Provide the (x, y) coordinate of the cell's center where the given text is located.  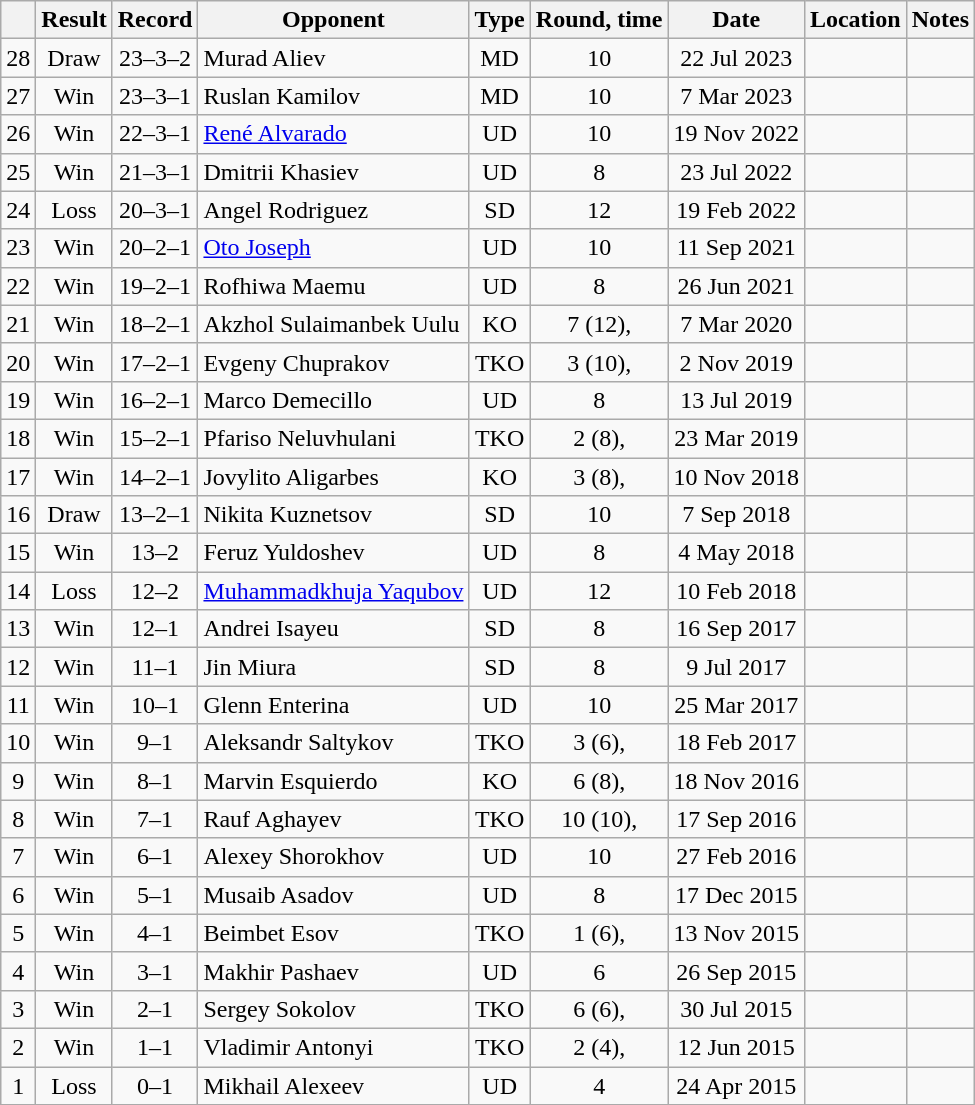
5–1 (155, 895)
18 (18, 438)
Evgeny Chuprakov (334, 362)
Andrei Isayeu (334, 629)
10 Nov 2018 (736, 477)
3 (8), (599, 477)
4 May 2018 (736, 553)
7 Sep 2018 (736, 515)
17 (18, 477)
8–1 (155, 781)
Oto Joseph (334, 248)
26 Jun 2021 (736, 286)
3 (18, 1009)
19 (18, 400)
18–2–1 (155, 324)
13 Jul 2019 (736, 400)
15 (18, 553)
Musaib Asadov (334, 895)
3 (6), (599, 743)
6 (8), (599, 781)
Beimbet Esov (334, 933)
Round, time (599, 20)
9 Jul 2017 (736, 667)
7–1 (155, 819)
Jovylito Aligarbes (334, 477)
14 (18, 591)
7 (12), (599, 324)
Type (500, 20)
17 Sep 2016 (736, 819)
Vladimir Antonyi (334, 1047)
Angel Rodriguez (334, 210)
Nikita Kuznetsov (334, 515)
Dmitrii Khasiev (334, 172)
24 (18, 210)
20–3–1 (155, 210)
Rauf Aghayev (334, 819)
Location (855, 20)
13–2–1 (155, 515)
1–1 (155, 1047)
2 Nov 2019 (736, 362)
3 (10), (599, 362)
Makhir Pashaev (334, 971)
12 Jun 2015 (736, 1047)
23–3–2 (155, 58)
16 Sep 2017 (736, 629)
Marco Demecillo (334, 400)
Notes (940, 20)
Murad Aliev (334, 58)
25 Mar 2017 (736, 705)
Rofhiwa Maemu (334, 286)
4–1 (155, 933)
17–2–1 (155, 362)
16 (18, 515)
Akzhol Sulaimanbek Uulu (334, 324)
2 (8), (599, 438)
20 (18, 362)
Ruslan Kamilov (334, 96)
30 Jul 2015 (736, 1009)
28 (18, 58)
10 Feb 2018 (736, 591)
20–2–1 (155, 248)
23 Jul 2022 (736, 172)
21–3–1 (155, 172)
24 Apr 2015 (736, 1085)
12–1 (155, 629)
25 (18, 172)
Sergey Sokolov (334, 1009)
René Alvarado (334, 134)
13–2 (155, 553)
Aleksandr Saltykov (334, 743)
13 (18, 629)
23 (18, 248)
21 (18, 324)
Jin Miura (334, 667)
Muhammadkhuja Yaqubov (334, 591)
Record (155, 20)
18 Feb 2017 (736, 743)
23 Mar 2019 (736, 438)
7 (18, 857)
Mikhail Alexeev (334, 1085)
9 (18, 781)
27 Feb 2016 (736, 857)
Glenn Enterina (334, 705)
15–2–1 (155, 438)
22 Jul 2023 (736, 58)
3–1 (155, 971)
5 (18, 933)
9–1 (155, 743)
22 (18, 286)
Date (736, 20)
Opponent (334, 20)
26 (18, 134)
10–1 (155, 705)
16–2–1 (155, 400)
Marvin Esquierdo (334, 781)
Alexey Shorokhov (334, 857)
1 (6), (599, 933)
11–1 (155, 667)
1 (18, 1085)
19–2–1 (155, 286)
6–1 (155, 857)
13 Nov 2015 (736, 933)
18 Nov 2016 (736, 781)
Feruz Yuldoshev (334, 553)
23–3–1 (155, 96)
11 Sep 2021 (736, 248)
7 Mar 2023 (736, 96)
22–3–1 (155, 134)
11 (18, 705)
19 Feb 2022 (736, 210)
2 (4), (599, 1047)
2 (18, 1047)
6 (6), (599, 1009)
Result (74, 20)
7 Mar 2020 (736, 324)
0–1 (155, 1085)
19 Nov 2022 (736, 134)
17 Dec 2015 (736, 895)
14–2–1 (155, 477)
26 Sep 2015 (736, 971)
Pfariso Neluvhulani (334, 438)
27 (18, 96)
10 (10), (599, 819)
12–2 (155, 591)
2–1 (155, 1009)
